For the text-containing cell, return its midpoint in (X, Y) coordinate format. 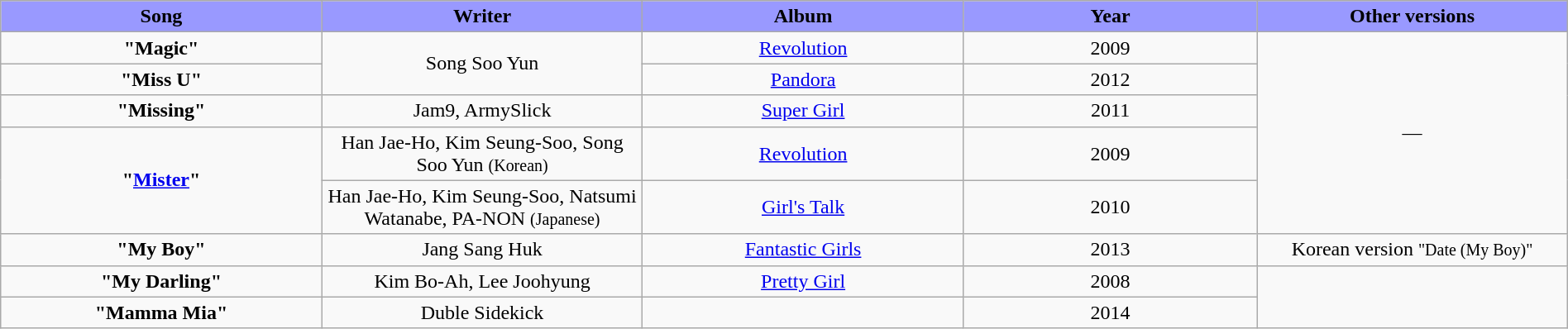
Duble Sidekick (482, 312)
2012 (1110, 79)
Jam9, ArmySlick (482, 111)
Han Jae-Ho, Kim Seung-Soo, Natsumi Watanabe, PA-NON (Japanese) (482, 207)
"My Boy" (161, 250)
Kim Bo-Ah, Lee Joohyung (482, 281)
2008 (1110, 281)
"Missing" (161, 111)
2013 (1110, 250)
2010 (1110, 207)
Year (1110, 17)
Song Soo Yun (482, 64)
Other versions (1413, 17)
Super Girl (803, 111)
"Mamma Mia" (161, 312)
Pandora (803, 79)
"Magic" (161, 48)
"Miss U" (161, 79)
Jang Sang Huk (482, 250)
"Mister" (161, 180)
— (1413, 133)
Pretty Girl (803, 281)
Writer (482, 17)
2011 (1110, 111)
Song (161, 17)
Korean version "Date (My Boy)" (1413, 250)
"My Darling" (161, 281)
Han Jae-Ho, Kim Seung-Soo, Song Soo Yun (Korean) (482, 154)
Album (803, 17)
2014 (1110, 312)
Fantastic Girls (803, 250)
Girl's Talk (803, 207)
